Provide the (X, Y) coordinate of the cell's center where the given text is located.  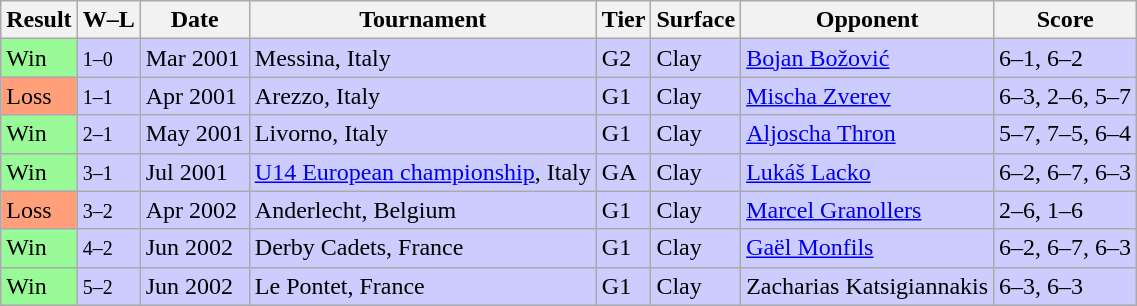
Tournament (422, 20)
Aljoscha Thron (868, 134)
Derby Cadets, France (422, 248)
U14 European championship, Italy (422, 172)
Marcel Granollers (868, 210)
2–6, 1–6 (1066, 210)
Anderlecht, Belgium (422, 210)
Zacharias Katsigiannakis (868, 286)
Result (39, 20)
Date (194, 20)
6–3, 2–6, 5–7 (1066, 96)
Tier (624, 20)
W–L (108, 20)
5–7, 7–5, 6–4 (1066, 134)
Apr 2001 (194, 96)
1–0 (108, 58)
Arezzo, Italy (422, 96)
Apr 2002 (194, 210)
Messina, Italy (422, 58)
3–2 (108, 210)
May 2001 (194, 134)
Surface (696, 20)
Score (1066, 20)
6–1, 6–2 (1066, 58)
Gaël Monfils (868, 248)
G2 (624, 58)
5–2 (108, 286)
4–2 (108, 248)
1–1 (108, 96)
3–1 (108, 172)
6–3, 6–3 (1066, 286)
Opponent (868, 20)
Bojan Božović (868, 58)
Mischa Zverev (868, 96)
Le Pontet, France (422, 286)
Jul 2001 (194, 172)
Lukáš Lacko (868, 172)
Livorno, Italy (422, 134)
GA (624, 172)
2–1 (108, 134)
Mar 2001 (194, 58)
